Return the [x, y] coordinate for the center point of the cell that contains the specified text.  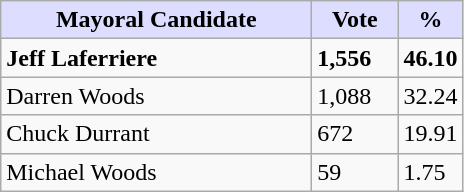
19.91 [430, 134]
1,556 [355, 58]
1.75 [430, 172]
Michael Woods [156, 172]
Jeff Laferriere [156, 58]
Vote [355, 20]
1,088 [355, 96]
Mayoral Candidate [156, 20]
32.24 [430, 96]
% [430, 20]
Chuck Durrant [156, 134]
672 [355, 134]
Darren Woods [156, 96]
59 [355, 172]
46.10 [430, 58]
